Output the (x, y) coordinate of the center of the cell containing the given text.  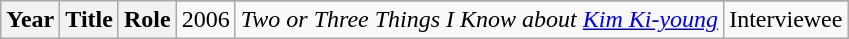
Title (90, 20)
Role (147, 20)
2006 (206, 20)
Two or Three Things I Know about Kim Ki-young (479, 20)
Interviewee (786, 20)
Year (30, 20)
